Provide the [X, Y] coordinate of the cell's center where the given text is located.  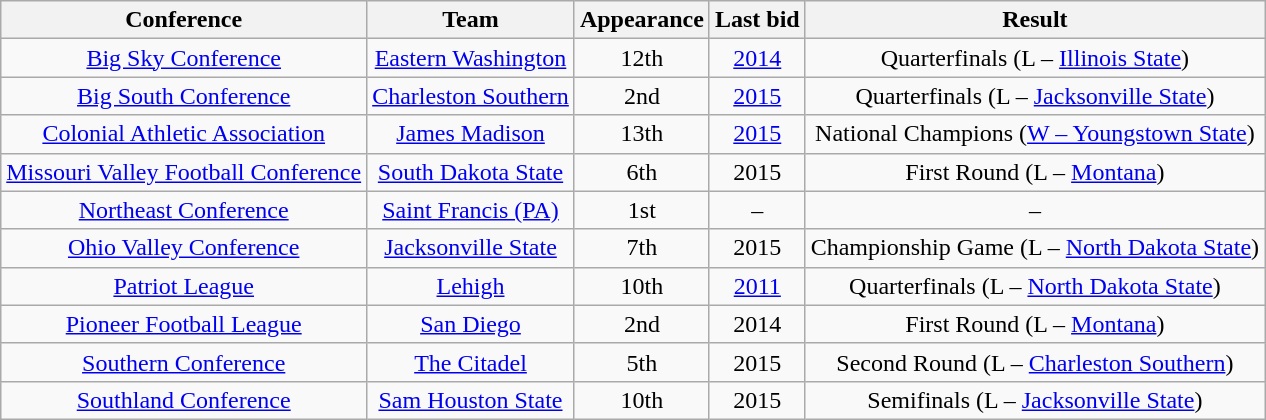
Eastern Washington [471, 58]
South Dakota State [471, 172]
6th [642, 172]
Missouri Valley Football Conference [184, 172]
James Madison [471, 134]
Lehigh [471, 286]
2011 [757, 286]
Championship Game (L – North Dakota State) [1034, 248]
San Diego [471, 324]
Quarterfinals (L – North Dakota State) [1034, 286]
Northeast Conference [184, 210]
Conference [184, 20]
1st [642, 210]
Quarterfinals (L – Illinois State) [1034, 58]
7th [642, 248]
Result [1034, 20]
Last bid [757, 20]
13th [642, 134]
Pioneer Football League [184, 324]
Southland Conference [184, 400]
National Champions (W – Youngstown State) [1034, 134]
Colonial Athletic Association [184, 134]
Appearance [642, 20]
Second Round (L – Charleston Southern) [1034, 362]
Patriot League [184, 286]
Southern Conference [184, 362]
Big South Conference [184, 96]
12th [642, 58]
Semifinals (L – Jacksonville State) [1034, 400]
5th [642, 362]
Quarterfinals (L – Jacksonville State) [1034, 96]
Team [471, 20]
The Citadel [471, 362]
Ohio Valley Conference [184, 248]
Jacksonville State [471, 248]
Saint Francis (PA) [471, 210]
Sam Houston State [471, 400]
Charleston Southern [471, 96]
Big Sky Conference [184, 58]
